From the cell containing the given text, extract its center point as (X, Y) coordinate. 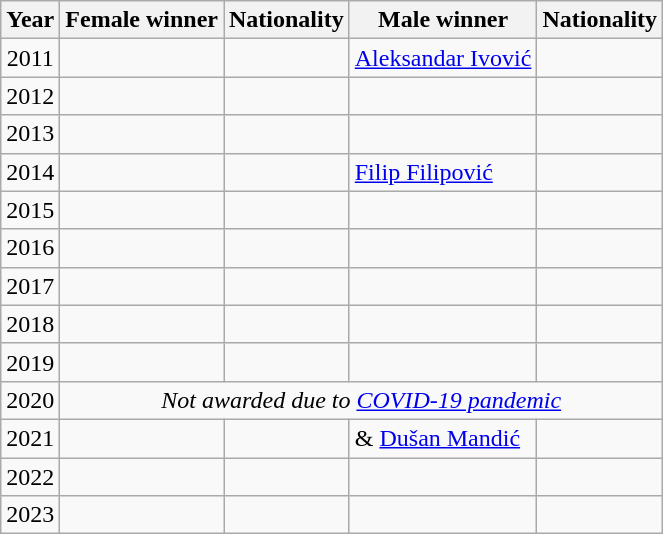
2021 (30, 438)
Male winner (443, 20)
Female winner (142, 20)
2019 (30, 362)
2013 (30, 134)
2020 (30, 400)
2018 (30, 324)
2015 (30, 210)
2011 (30, 58)
2016 (30, 248)
Not awarded due to COVID-19 pandemic (362, 400)
2022 (30, 477)
2023 (30, 515)
& Dušan Mandić (443, 438)
2017 (30, 286)
Filip Filipović (443, 172)
Aleksandar Ivović (443, 58)
2012 (30, 96)
2014 (30, 172)
Year (30, 20)
